Search for the cell housing the specified text and yield its [X, Y] center coordinate. 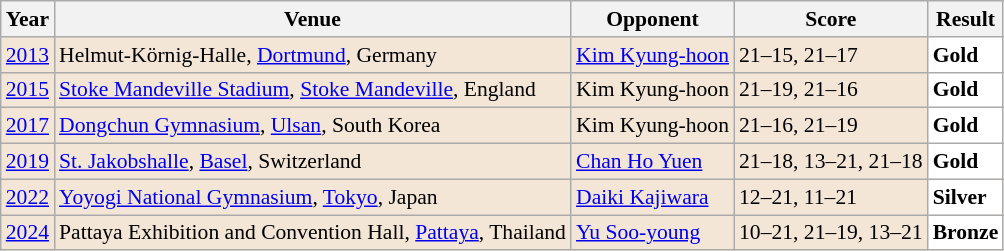
2022 [28, 197]
2024 [28, 233]
St. Jakobshalle, Basel, Switzerland [312, 162]
Yoyogi National Gymnasium, Tokyo, Japan [312, 197]
21–19, 21–16 [831, 90]
Venue [312, 19]
Pattaya Exhibition and Convention Hall, Pattaya, Thailand [312, 233]
Year [28, 19]
Stoke Mandeville Stadium, Stoke Mandeville, England [312, 90]
Chan Ho Yuen [652, 162]
Helmut-Körnig-Halle, Dortmund, Germany [312, 55]
21–18, 13–21, 21–18 [831, 162]
21–16, 21–19 [831, 126]
10–21, 21–19, 13–21 [831, 233]
Daiki Kajiwara [652, 197]
Bronze [966, 233]
21–15, 21–17 [831, 55]
Dongchun Gymnasium, Ulsan, South Korea [312, 126]
Result [966, 19]
2019 [28, 162]
2013 [28, 55]
12–21, 11–21 [831, 197]
2017 [28, 126]
Score [831, 19]
2015 [28, 90]
Silver [966, 197]
Yu Soo-young [652, 233]
Opponent [652, 19]
